Detect which cell encompasses the target text, then output its (X, Y) center coordinate. 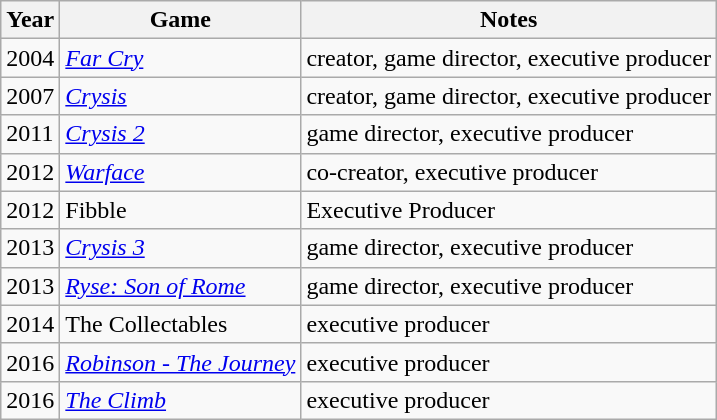
Crysis 2 (180, 134)
2004 (30, 58)
Fibble (180, 210)
Robinson - The Journey (180, 362)
Year (30, 20)
Ryse: Son of Rome (180, 286)
Notes (509, 20)
2014 (30, 324)
Crysis 3 (180, 248)
Game (180, 20)
The Collectables (180, 324)
Crysis (180, 96)
2007 (30, 96)
Warface (180, 172)
The Climb (180, 400)
Far Cry (180, 58)
co-creator, executive producer (509, 172)
2011 (30, 134)
Executive Producer (509, 210)
